Extract the [X, Y] coordinate from the center of the cell holding the provided text.  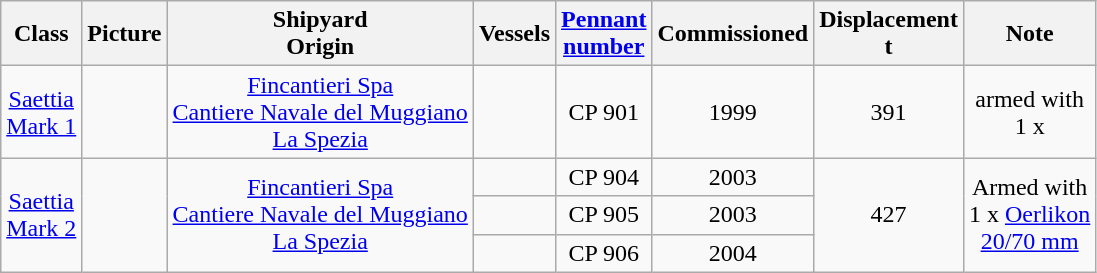
Armed with1 x Oerlikon20/70 mm [1029, 215]
Class [42, 34]
Commissioned [733, 34]
427 [889, 215]
ShipyardOrigin [320, 34]
Vessels [514, 34]
391 [889, 112]
Pennantnumber [604, 34]
armed with1 x [1029, 112]
Note [1029, 34]
CP 901 [604, 112]
Picture [124, 34]
CP 904 [604, 177]
2004 [733, 253]
CP 905 [604, 215]
SaettiaMark 2 [42, 215]
Displacementt [889, 34]
SaettiaMark 1 [42, 112]
1999 [733, 112]
CP 906 [604, 253]
